Return the [x, y] coordinate for the center point of the cell that contains the specified text.  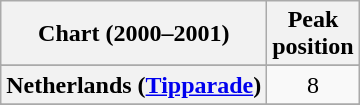
Peakposition [313, 34]
8 [313, 85]
Netherlands (Tipparade) [134, 85]
Chart (2000–2001) [134, 34]
